Output the (x, y) coordinate of the center of the cell containing the given text.  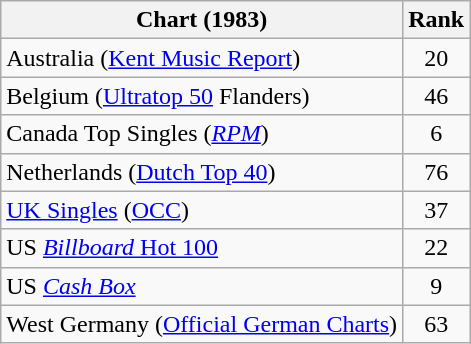
Belgium (Ultratop 50 Flanders) (202, 96)
9 (436, 286)
US Billboard Hot 100 (202, 248)
6 (436, 134)
46 (436, 96)
Netherlands (Dutch Top 40) (202, 172)
UK Singles (OCC) (202, 210)
22 (436, 248)
US Cash Box (202, 286)
Rank (436, 20)
76 (436, 172)
Chart (1983) (202, 20)
20 (436, 58)
Australia (Kent Music Report) (202, 58)
63 (436, 324)
37 (436, 210)
West Germany (Official German Charts) (202, 324)
Canada Top Singles (RPM) (202, 134)
